Detect which cell encompasses the target text, then output its (x, y) center coordinate. 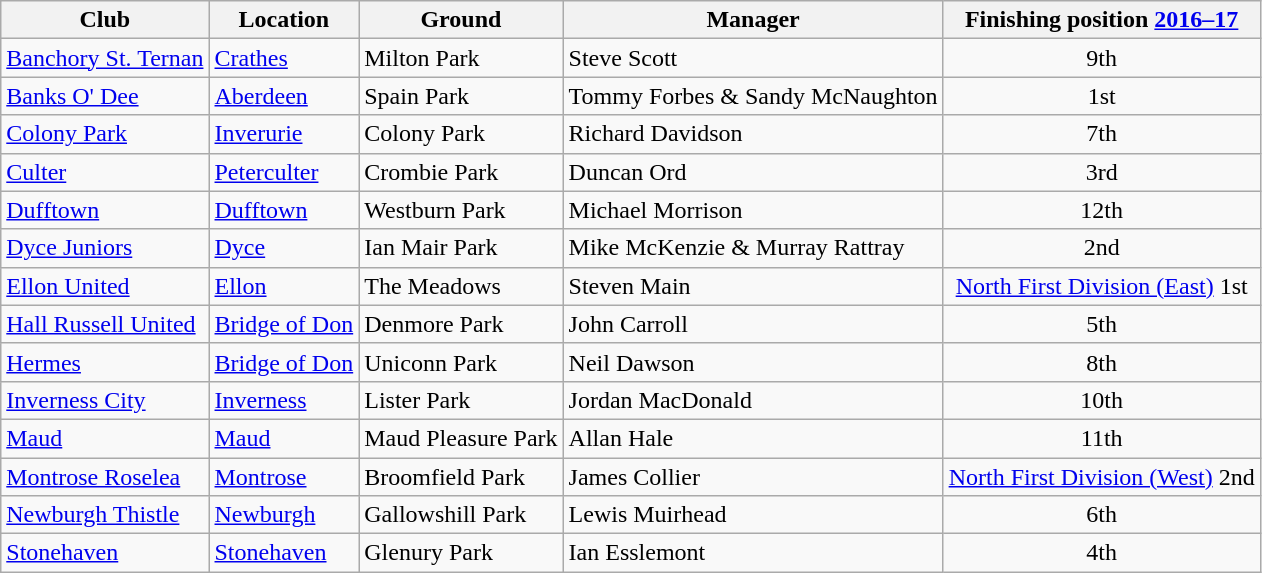
North First Division (West) 2nd (1102, 477)
2nd (1102, 248)
Westburn Park (461, 210)
North First Division (East) 1st (1102, 286)
Newburgh (284, 515)
Jordan MacDonald (753, 400)
4th (1102, 553)
Broomfield Park (461, 477)
Montrose (284, 477)
Michael Morrison (753, 210)
Banchory St. Ternan (105, 58)
6th (1102, 515)
Tommy Forbes & Sandy McNaughton (753, 96)
Steve Scott (753, 58)
Ellon (284, 286)
Spain Park (461, 96)
Duncan Ord (753, 172)
3rd (1102, 172)
Denmore Park (461, 324)
Lewis Muirhead (753, 515)
John Carroll (753, 324)
Richard Davidson (753, 134)
Maud Pleasure Park (461, 438)
Mike McKenzie & Murray Rattray (753, 248)
Inverness City (105, 400)
Culter (105, 172)
10th (1102, 400)
8th (1102, 362)
Crathes (284, 58)
Newburgh Thistle (105, 515)
Manager (753, 20)
Hermes (105, 362)
9th (1102, 58)
Dyce Juniors (105, 248)
Milton Park (461, 58)
Inverness (284, 400)
Location (284, 20)
Uniconn Park (461, 362)
The Meadows (461, 286)
12th (1102, 210)
Ian Mair Park (461, 248)
Inverurie (284, 134)
11th (1102, 438)
Steven Main (753, 286)
James Collier (753, 477)
Banks O' Dee (105, 96)
1st (1102, 96)
Club (105, 20)
Gallowshill Park (461, 515)
Finishing position 2016–17 (1102, 20)
Crombie Park (461, 172)
5th (1102, 324)
Dyce (284, 248)
7th (1102, 134)
Allan Hale (753, 438)
Ian Esslemont (753, 553)
Glenury Park (461, 553)
Hall Russell United (105, 324)
Ground (461, 20)
Neil Dawson (753, 362)
Aberdeen (284, 96)
Montrose Roselea (105, 477)
Peterculter (284, 172)
Lister Park (461, 400)
Ellon United (105, 286)
